Capture the cell that displays the provided text and extract its [x, y] central coordinate. 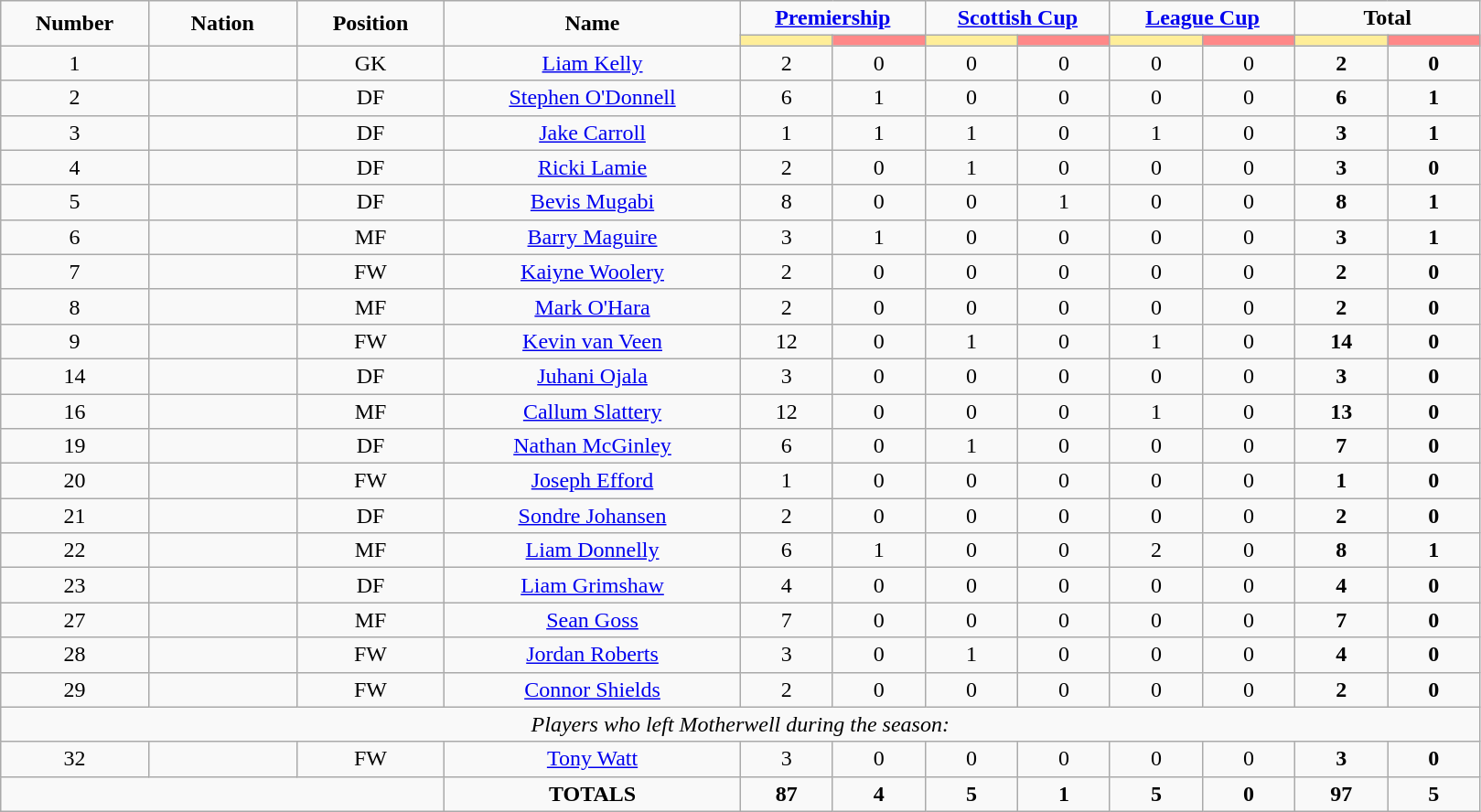
Number [75, 24]
29 [75, 689]
Tony Watt [593, 759]
Sondre Johansen [593, 516]
Jake Carroll [593, 133]
TOTALS [593, 794]
Liam Kelly [593, 63]
Position [370, 24]
87 [787, 794]
Liam Donnelly [593, 550]
Connor Shields [593, 689]
Liam Grimshaw [593, 585]
19 [75, 446]
21 [75, 516]
Premiership [832, 18]
Total [1388, 18]
Nation [222, 24]
Callum Slattery [593, 411]
9 [75, 341]
Joseph Efford [593, 481]
Jordan Roberts [593, 655]
13 [1341, 411]
Mark O'Hara [593, 306]
Scottish Cup [1017, 18]
Nathan McGinley [593, 446]
GK [370, 63]
Players who left Motherwell during the season: [741, 724]
Sean Goss [593, 620]
27 [75, 620]
Kevin van Veen [593, 341]
23 [75, 585]
16 [75, 411]
Juhani Ojala [593, 376]
22 [75, 550]
League Cup [1202, 18]
Ricki Lamie [593, 167]
97 [1341, 794]
Name [593, 24]
Barry Maguire [593, 237]
Stephen O'Donnell [593, 98]
Kaiyne Woolery [593, 272]
Bevis Mugabi [593, 202]
28 [75, 655]
20 [75, 481]
32 [75, 759]
